Locate the cell with the specified text and output its (x, y) center coordinate. 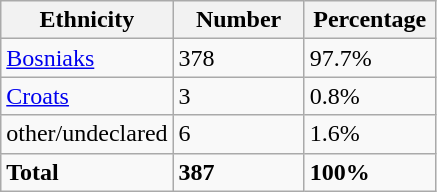
387 (238, 172)
100% (370, 172)
378 (238, 58)
Percentage (370, 20)
Ethnicity (87, 20)
0.8% (370, 96)
other/undeclared (87, 134)
Croats (87, 96)
1.6% (370, 134)
6 (238, 134)
Total (87, 172)
3 (238, 96)
Bosniaks (87, 58)
97.7% (370, 58)
Number (238, 20)
